Detect which cell encompasses the target text, then output its [x, y] center coordinate. 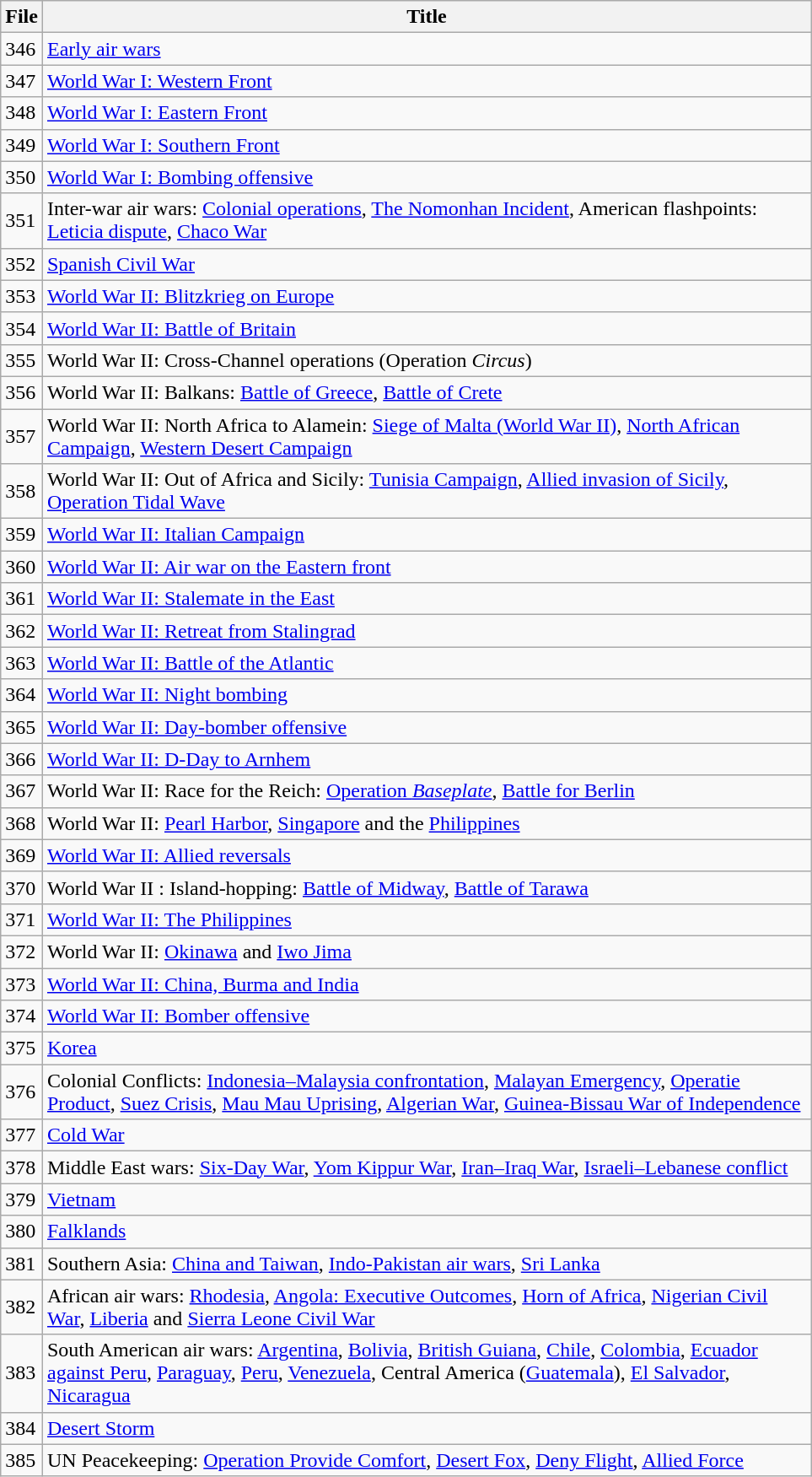
347 [22, 81]
World War II: Balkans: Battle of Greece, Battle of Crete [427, 392]
363 [22, 663]
World War II: Air war on the Eastern front [427, 567]
360 [22, 567]
World War II: Battle of the Atlantic [427, 663]
374 [22, 1016]
World War II: Day-bomber offensive [427, 727]
383 [22, 1373]
385 [22, 1460]
373 [22, 984]
357 [22, 435]
Middle East wars: Six-Day War, Yom Kippur War, Iran–Iraq War, Israeli–Lebanese conflict [427, 1167]
Desert Storm [427, 1428]
353 [22, 296]
350 [22, 177]
369 [22, 855]
352 [22, 264]
World War II: China, Burma and India [427, 984]
359 [22, 535]
Spanish Civil War [427, 264]
361 [22, 599]
366 [22, 759]
348 [22, 113]
World War II: Italian Campaign [427, 535]
World War II: Bomber offensive [427, 1016]
World War II: The Philippines [427, 919]
Early air wars [427, 49]
Korea [427, 1048]
367 [22, 791]
World War II: Out of Africa and Sicily: Tunisia Campaign, Allied invasion of Sicily, Operation Tidal Wave [427, 491]
Inter-war air wars: Colonial operations, The Nomonhan Incident, American flashpoints: Leticia dispute, Chaco War [427, 221]
World War II: Stalemate in the East [427, 599]
UN Peacekeeping: Operation Provide Comfort, Desert Fox, Deny Flight, Allied Force [427, 1460]
371 [22, 919]
377 [22, 1135]
World War II: North Africa to Alamein: Siege of Malta (World War II), North African Campaign, Western Desert Campaign [427, 435]
376 [22, 1092]
380 [22, 1232]
World War II: D-Day to Arnhem [427, 759]
349 [22, 145]
World War II: Retreat from Stalingrad [427, 631]
358 [22, 491]
World War II: Okinawa and Iwo Jima [427, 951]
World War I: Bombing offensive [427, 177]
368 [22, 823]
World War I: Western Front [427, 81]
356 [22, 392]
World War II: Race for the Reich: Operation Baseplate, Battle for Berlin [427, 791]
381 [22, 1264]
Cold War [427, 1135]
384 [22, 1428]
362 [22, 631]
World War II: Night bombing [427, 695]
351 [22, 221]
364 [22, 695]
World War I: Southern Front [427, 145]
370 [22, 887]
375 [22, 1048]
354 [22, 328]
World War II: Allied reversals [427, 855]
World War II: Cross-Channel operations (Operation Circus) [427, 360]
355 [22, 360]
File [22, 17]
365 [22, 727]
Falklands [427, 1232]
378 [22, 1167]
World War II : Island-hopping: Battle of Midway, Battle of Tarawa [427, 887]
World War II: Blitzkrieg on Europe [427, 296]
372 [22, 951]
379 [22, 1199]
346 [22, 49]
Vietnam [427, 1199]
Title [427, 17]
World War II: Battle of Britain [427, 328]
382 [22, 1307]
World War I: Eastern Front [427, 113]
African air wars: Rhodesia, Angola: Executive Outcomes, Horn of Africa, Nigerian Civil War, Liberia and Sierra Leone Civil War [427, 1307]
Southern Asia: China and Taiwan, Indo-Pakistan air wars, Sri Lanka [427, 1264]
World War II: Pearl Harbor, Singapore and the Philippines [427, 823]
